Find where the given text appears and provide that cell's center as (X, Y) coordinate. 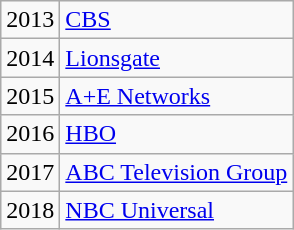
2015 (30, 96)
CBS (176, 20)
2013 (30, 20)
NBC Universal (176, 210)
2016 (30, 134)
ABC Television Group (176, 172)
HBO (176, 134)
2018 (30, 210)
2017 (30, 172)
Lionsgate (176, 58)
2014 (30, 58)
A+E Networks (176, 96)
